Return [x, y] of the center of cell containing provided text 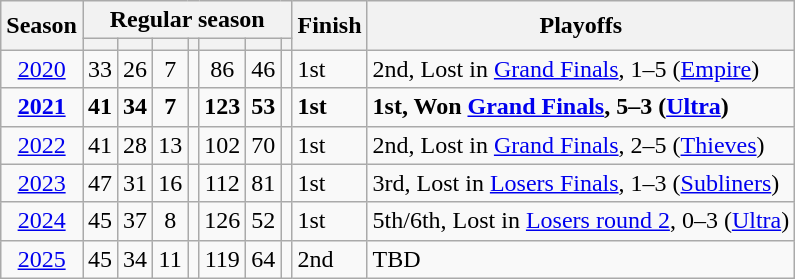
37 [136, 221]
126 [222, 221]
1st, Won Grand Finals, 5–3 (Ultra) [581, 107]
26 [136, 69]
2021 [42, 107]
64 [264, 259]
86 [222, 69]
28 [136, 145]
5th/6th, Lost in Losers round 2, 0–3 (Ultra) [581, 221]
Regular season [186, 20]
46 [264, 69]
2nd [330, 259]
81 [264, 183]
3rd, Lost in Losers Finals, 1–3 (Subliners) [581, 183]
13 [170, 145]
2020 [42, 69]
119 [222, 259]
2nd, Lost in Grand Finals, 2–5 (Thieves) [581, 145]
16 [170, 183]
33 [100, 69]
2022 [42, 145]
Finish [330, 26]
112 [222, 183]
70 [264, 145]
47 [100, 183]
TBD [581, 259]
2nd, Lost in Grand Finals, 1–5 (Empire) [581, 69]
102 [222, 145]
Season [42, 26]
31 [136, 183]
52 [264, 221]
123 [222, 107]
8 [170, 221]
Playoffs [581, 26]
53 [264, 107]
11 [170, 259]
2024 [42, 221]
2023 [42, 183]
2025 [42, 259]
